For the text-containing cell, return its midpoint in [X, Y] coordinate format. 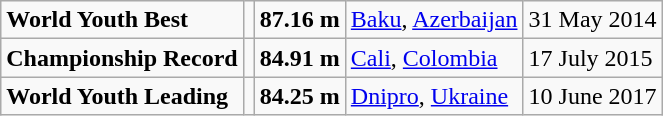
84.25 m [300, 96]
Championship Record [122, 58]
Baku, Azerbaijan [434, 20]
Dnipro, Ukraine [434, 96]
10 June 2017 [592, 96]
World Youth Best [122, 20]
87.16 m [300, 20]
Cali, Colombia [434, 58]
84.91 m [300, 58]
31 May 2014 [592, 20]
17 July 2015 [592, 58]
World Youth Leading [122, 96]
